Return the [x, y] coordinate for the center point of the cell that contains the specified text.  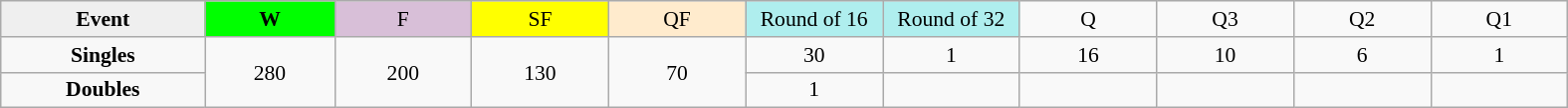
Doubles [104, 90]
F [403, 19]
70 [677, 72]
6 [1362, 55]
Q2 [1362, 19]
Q [1088, 19]
Singles [104, 55]
Q3 [1226, 19]
W [270, 19]
16 [1088, 55]
200 [403, 72]
Event [104, 19]
SF [541, 19]
30 [814, 55]
Round of 16 [814, 19]
10 [1226, 55]
Round of 32 [951, 19]
QF [677, 19]
Q1 [1499, 19]
130 [541, 72]
280 [270, 72]
